Search for the cell housing the specified text and yield its (X, Y) center coordinate. 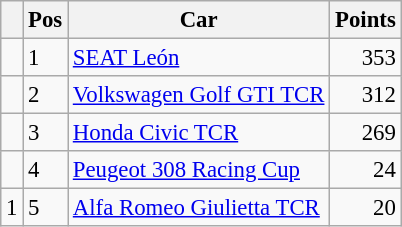
Alfa Romeo Giulietta TCR (199, 208)
5 (46, 208)
312 (366, 95)
Peugeot 308 Racing Cup (199, 170)
Points (366, 20)
Honda Civic TCR (199, 133)
20 (366, 208)
SEAT León (199, 58)
3 (46, 133)
Pos (46, 20)
4 (46, 170)
2 (46, 95)
Volkswagen Golf GTI TCR (199, 95)
Car (199, 20)
24 (366, 170)
353 (366, 58)
269 (366, 133)
